Output the (x, y) coordinate of the center of the cell containing the given text.  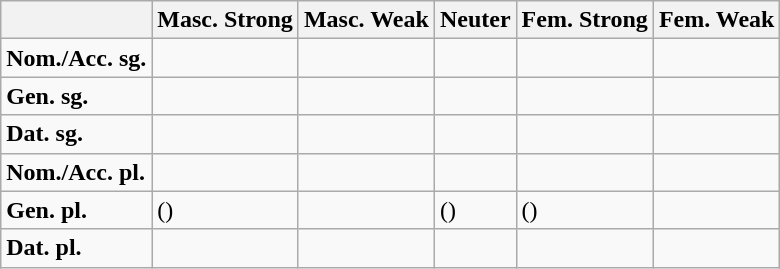
Masc. Weak (366, 20)
Masc. Strong (226, 20)
Fem. Strong (584, 20)
Fem. Weak (716, 20)
Neuter (475, 20)
Nom./Acc. pl. (76, 172)
Gen. pl. (76, 210)
Dat. pl. (76, 248)
Dat. sg. (76, 134)
Gen. sg. (76, 96)
Nom./Acc. sg. (76, 58)
